Scan for the cell matching the given text and deliver its (x, y) coordinate at center. 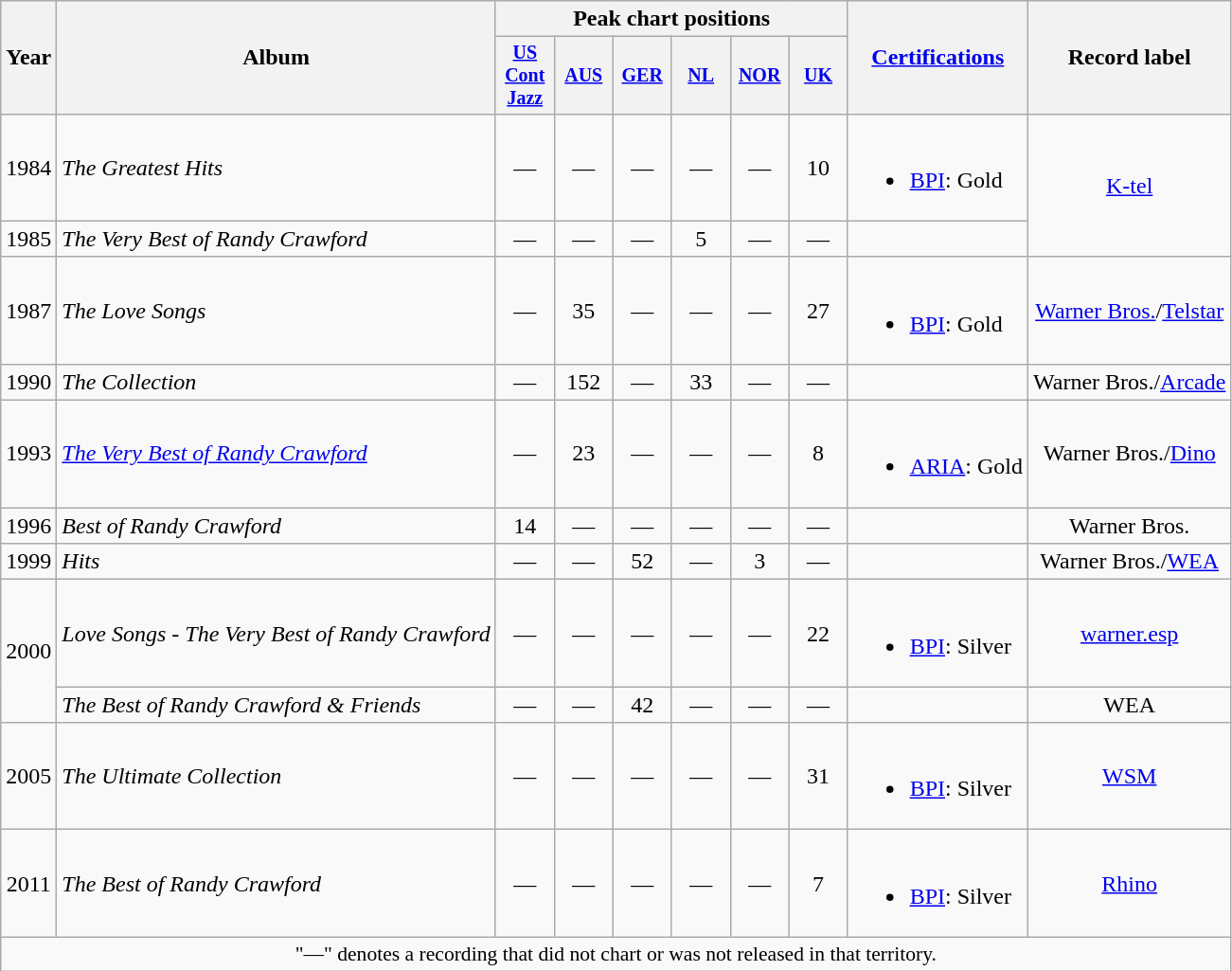
33 (701, 382)
1987 (28, 311)
GER (642, 76)
Album (277, 58)
1996 (28, 526)
Love Songs - The Very Best of Randy Crawford (277, 633)
Warner Bros. (1130, 526)
1984 (28, 167)
2000 (28, 652)
Peak chart positions (671, 19)
3 (759, 562)
8 (818, 455)
The Greatest Hits (277, 167)
The Ultimate Collection (277, 777)
22 (818, 633)
Certifications (937, 58)
2011 (28, 883)
The Collection (277, 382)
WEA (1130, 705)
K-tel (1130, 186)
35 (583, 311)
152 (583, 382)
warner.esp (1130, 633)
The Love Songs (277, 311)
UK (818, 76)
1999 (28, 562)
Rhino (1130, 883)
42 (642, 705)
Warner Bros./WEA (1130, 562)
WSM (1130, 777)
The Best of Randy Crawford & Friends (277, 705)
1985 (28, 239)
USCont Jazz (525, 76)
"—" denotes a recording that did not chart or was not released in that territory. (616, 954)
52 (642, 562)
The Best of Randy Crawford (277, 883)
ARIA: Gold (937, 455)
1990 (28, 382)
Best of Randy Crawford (277, 526)
Warner Bros./Arcade (1130, 382)
Record label (1130, 58)
AUS (583, 76)
27 (818, 311)
5 (701, 239)
Warner Bros./Telstar (1130, 311)
Year (28, 58)
NL (701, 76)
10 (818, 167)
31 (818, 777)
7 (818, 883)
14 (525, 526)
NOR (759, 76)
23 (583, 455)
Warner Bros./Dino (1130, 455)
2005 (28, 777)
1993 (28, 455)
Hits (277, 562)
